Detect which cell encompasses the target text, then output its (x, y) center coordinate. 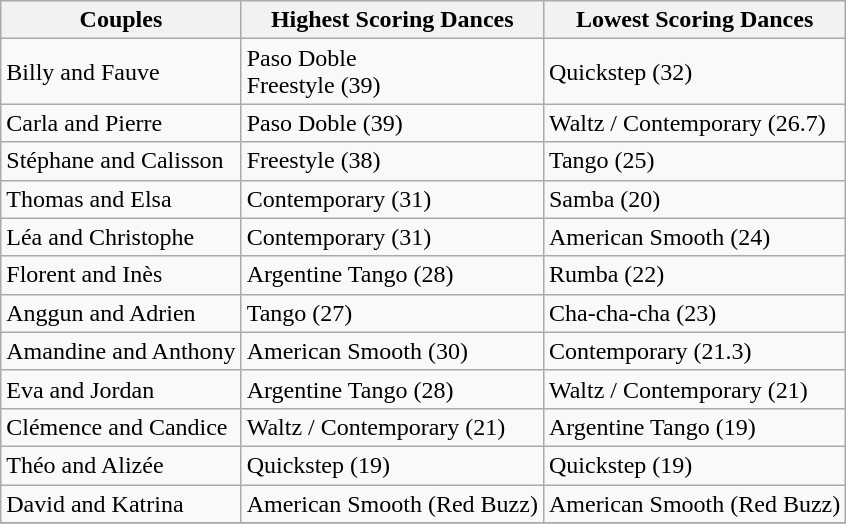
Tango (25) (694, 161)
Thomas and Elsa (121, 199)
Billy and Fauve (121, 72)
Paso DobleFreestyle (39) (392, 72)
Contemporary (21.3) (694, 351)
American Smooth (24) (694, 237)
Quickstep (32) (694, 72)
Highest Scoring Dances (392, 20)
Amandine and Anthony (121, 351)
Florent and Inès (121, 275)
Couples (121, 20)
Lowest Scoring Dances (694, 20)
Théo and Alizée (121, 465)
Paso Doble (39) (392, 123)
American Smooth (30) (392, 351)
Stéphane and Calisson (121, 161)
Anggun and Adrien (121, 313)
Clémence and Candice (121, 427)
Léa and Christophe (121, 237)
Waltz / Contemporary (26.7) (694, 123)
Freestyle (38) (392, 161)
Carla and Pierre (121, 123)
Argentine Tango (19) (694, 427)
Eva and Jordan (121, 389)
Samba (20) (694, 199)
Tango (27) (392, 313)
David and Katrina (121, 503)
Cha-cha-cha (23) (694, 313)
Rumba (22) (694, 275)
